Pinpoint the cell where the given text exists, returning its (x, y) midpoint coordinate. 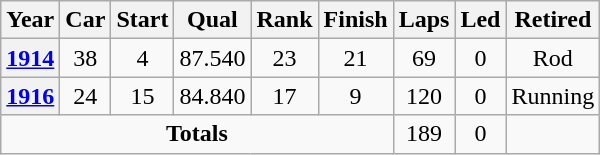
Retired (553, 20)
Laps (424, 20)
21 (356, 58)
15 (142, 96)
23 (284, 58)
Totals (197, 134)
87.540 (212, 58)
9 (356, 96)
Car (86, 20)
189 (424, 134)
1914 (30, 58)
Running (553, 96)
69 (424, 58)
Rank (284, 20)
4 (142, 58)
24 (86, 96)
38 (86, 58)
Led (480, 20)
Qual (212, 20)
120 (424, 96)
1916 (30, 96)
Start (142, 20)
Year (30, 20)
17 (284, 96)
84.840 (212, 96)
Finish (356, 20)
Rod (553, 58)
